Search for the cell housing the specified text and yield its [x, y] center coordinate. 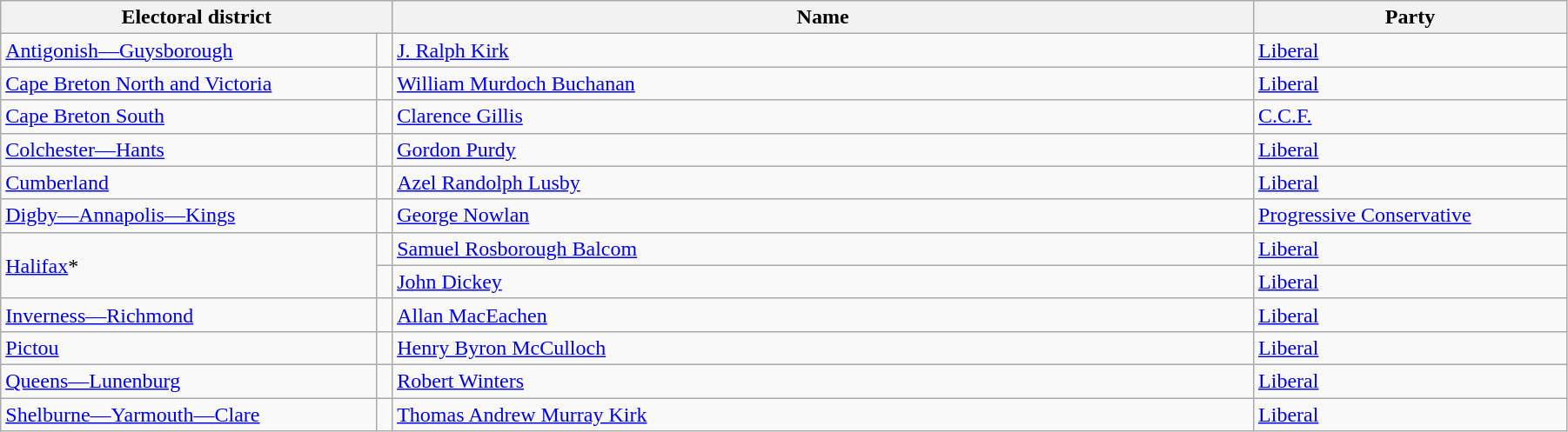
John Dickey [823, 282]
Electoral district [197, 17]
Shelburne—Yarmouth—Clare [189, 415]
Colchester—Hants [189, 150]
Halifax* [189, 265]
J. Ralph Kirk [823, 50]
Digby—Annapolis—Kings [189, 216]
Party [1411, 17]
Robert Winters [823, 381]
Cumberland [189, 183]
Samuel Rosborough Balcom [823, 249]
Name [823, 17]
Cape Breton South [189, 116]
Allan MacEachen [823, 315]
Antigonish—Guysborough [189, 50]
George Nowlan [823, 216]
Clarence Gillis [823, 116]
Queens—Lunenburg [189, 381]
Cape Breton North and Victoria [189, 83]
Progressive Conservative [1411, 216]
Thomas Andrew Murray Kirk [823, 415]
Henry Byron McCulloch [823, 348]
William Murdoch Buchanan [823, 83]
Gordon Purdy [823, 150]
Inverness—Richmond [189, 315]
C.C.F. [1411, 116]
Azel Randolph Lusby [823, 183]
Pictou [189, 348]
